For the text-containing cell, return its midpoint in (X, Y) coordinate format. 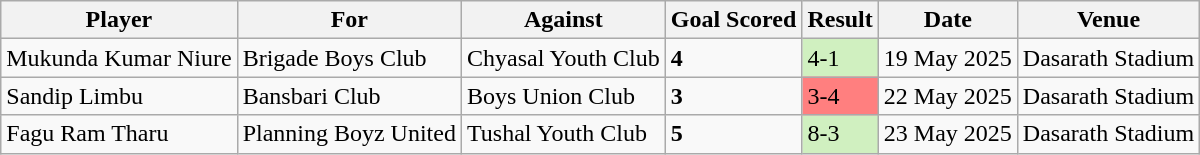
Planning Boyz United (349, 134)
Result (840, 20)
23 May 2025 (948, 134)
Bansbari Club (349, 96)
Venue (1108, 20)
4-1 (840, 58)
Against (563, 20)
Fagu Ram Tharu (119, 134)
3-4 (840, 96)
4 (734, 58)
Player (119, 20)
22 May 2025 (948, 96)
For (349, 20)
8-3 (840, 134)
3 (734, 96)
Tushal Youth Club (563, 134)
Chyasal Youth Club (563, 58)
Date (948, 20)
Brigade Boys Club (349, 58)
Boys Union Club (563, 96)
19 May 2025 (948, 58)
5 (734, 134)
Sandip Limbu (119, 96)
Goal Scored (734, 20)
Mukunda Kumar Niure (119, 58)
